Detect which cell encompasses the target text, then output its [x, y] center coordinate. 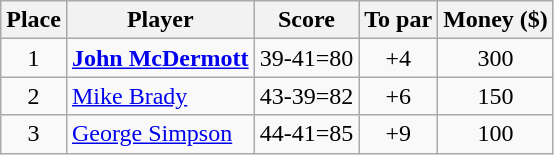
Place [34, 20]
George Simpson [160, 134]
Score [306, 20]
+9 [398, 134]
Player [160, 20]
+4 [398, 58]
Money ($) [496, 20]
39-41=80 [306, 58]
100 [496, 134]
43-39=82 [306, 96]
John McDermott [160, 58]
44-41=85 [306, 134]
+6 [398, 96]
3 [34, 134]
1 [34, 58]
150 [496, 96]
300 [496, 58]
2 [34, 96]
Mike Brady [160, 96]
To par [398, 20]
